From the cell containing the given text, extract its center point as (x, y) coordinate. 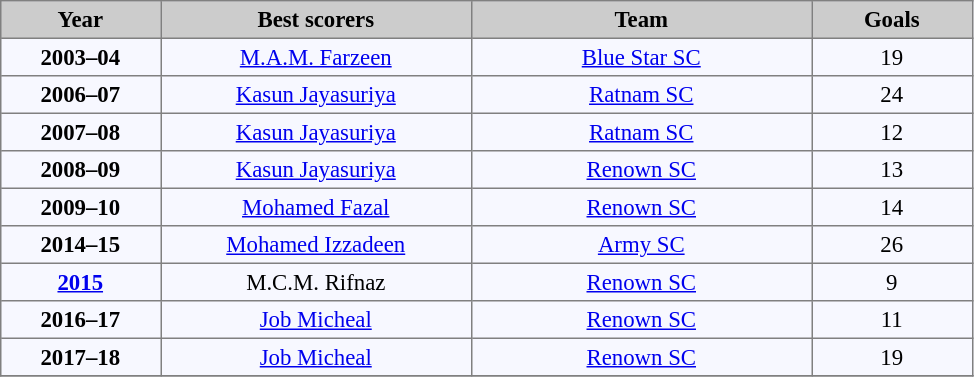
13 (892, 170)
14 (892, 207)
Goals (892, 20)
M.A.M. Farzeen (315, 57)
2014–15 (80, 245)
26 (892, 245)
Mohamed Izzadeen (315, 245)
Army SC (641, 245)
Best scorers (315, 20)
Blue Star SC (641, 57)
2006–07 (80, 95)
M.C.M. Rifnaz (315, 282)
Mohamed Fazal (315, 207)
2017–18 (80, 357)
2007–08 (80, 132)
9 (892, 282)
2003–04 (80, 57)
2015 (80, 282)
2009–10 (80, 207)
11 (892, 320)
24 (892, 95)
Year (80, 20)
Team (641, 20)
12 (892, 132)
2008–09 (80, 170)
2016–17 (80, 320)
